Find where the given text appears and provide that cell's center as (X, Y) coordinate. 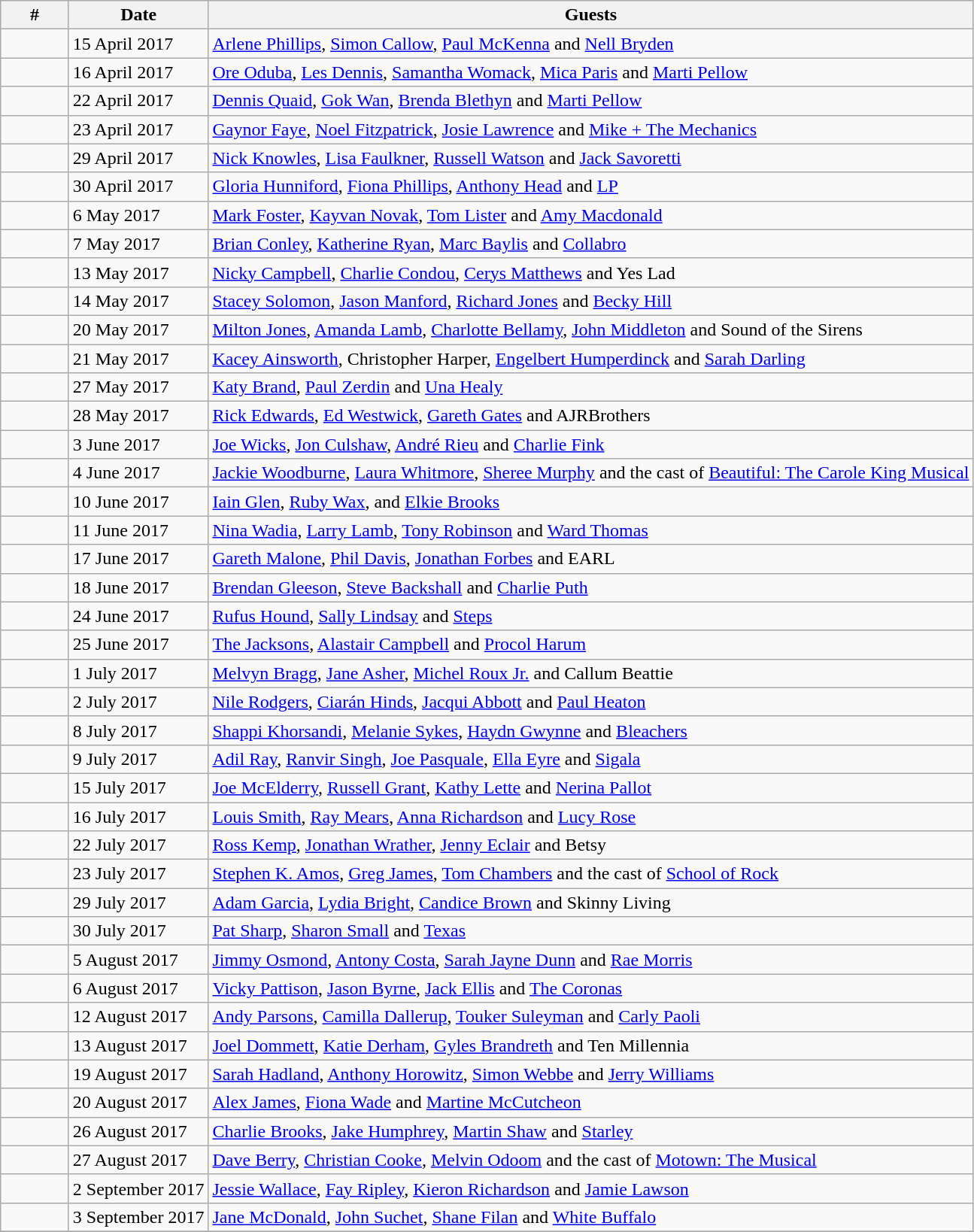
20 May 2017 (138, 329)
Brian Conley, Katherine Ryan, Marc Baylis and Collabro (591, 244)
7 May 2017 (138, 244)
Arlene Phillips, Simon Callow, Paul McKenna and Nell Bryden (591, 44)
Date (138, 15)
10 June 2017 (138, 502)
30 July 2017 (138, 931)
Stephen K. Amos, Greg James, Tom Chambers and the cast of School of Rock (591, 874)
Joe Wicks, Jon Culshaw, André Rieu and Charlie Fink (591, 445)
Louis Smith, Ray Mears, Anna Richardson and Lucy Rose (591, 816)
Nina Wadia, Larry Lamb, Tony Robinson and Ward Thomas (591, 530)
Iain Glen, Ruby Wax, and Elkie Brooks (591, 502)
27 May 2017 (138, 387)
Pat Sharp, Sharon Small and Texas (591, 931)
3 June 2017 (138, 445)
Guests (591, 15)
23 April 2017 (138, 129)
Katy Brand, Paul Zerdin and Una Healy (591, 387)
Joel Dommett, Katie Derham, Gyles Brandreth and Ten Millennia (591, 1045)
22 July 2017 (138, 845)
Charlie Brooks, Jake Humphrey, Martin Shaw and Starley (591, 1131)
Stacey Solomon, Jason Manford, Richard Jones and Becky Hill (591, 301)
6 August 2017 (138, 988)
19 August 2017 (138, 1074)
13 May 2017 (138, 272)
27 August 2017 (138, 1160)
Kacey Ainsworth, Christopher Harper, Engelbert Humperdinck and Sarah Darling (591, 359)
Vicky Pattison, Jason Byrne, Jack Ellis and The Coronas (591, 988)
Rufus Hound, Sally Lindsay and Steps (591, 616)
Sarah Hadland, Anthony Horowitz, Simon Webbe and Jerry Williams (591, 1074)
Nicky Campbell, Charlie Condou, Cerys Matthews and Yes Lad (591, 272)
Gaynor Faye, Noel Fitzpatrick, Josie Lawrence and Mike + The Mechanics (591, 129)
Nick Knowles, Lisa Faulkner, Russell Watson and Jack Savoretti (591, 158)
Jimmy Osmond, Antony Costa, Sarah Jayne Dunn and Rae Morris (591, 960)
The Jacksons, Alastair Campbell and Procol Harum (591, 645)
Shappi Khorsandi, Melanie Sykes, Haydn Gwynne and Bleachers (591, 730)
2 July 2017 (138, 702)
Ore Oduba, Les Dennis, Samantha Womack, Mica Paris and Marti Pellow (591, 72)
13 August 2017 (138, 1045)
12 August 2017 (138, 1017)
30 April 2017 (138, 187)
Brendan Gleeson, Steve Backshall and Charlie Puth (591, 587)
3 September 2017 (138, 1217)
Jackie Woodburne, Laura Whitmore, Sheree Murphy and the cast of Beautiful: The Carole King Musical (591, 473)
23 July 2017 (138, 874)
22 April 2017 (138, 101)
Jane McDonald, John Suchet, Shane Filan and White Buffalo (591, 1217)
25 June 2017 (138, 645)
Alex James, Fiona Wade and Martine McCutcheon (591, 1103)
Gareth Malone, Phil Davis, Jonathan Forbes and EARL (591, 559)
20 August 2017 (138, 1103)
Melvyn Bragg, Jane Asher, Michel Roux Jr. and Callum Beattie (591, 673)
17 June 2017 (138, 559)
# (35, 15)
29 July 2017 (138, 903)
18 June 2017 (138, 587)
11 June 2017 (138, 530)
8 July 2017 (138, 730)
1 July 2017 (138, 673)
2 September 2017 (138, 1188)
Gloria Hunniford, Fiona Phillips, Anthony Head and LP (591, 187)
Dennis Quaid, Gok Wan, Brenda Blethyn and Marti Pellow (591, 101)
Adam Garcia, Lydia Bright, Candice Brown and Skinny Living (591, 903)
5 August 2017 (138, 960)
Rick Edwards, Ed Westwick, Gareth Gates and AJRBrothers (591, 416)
16 April 2017 (138, 72)
9 July 2017 (138, 759)
Ross Kemp, Jonathan Wrather, Jenny Eclair and Betsy (591, 845)
Mark Foster, Kayvan Novak, Tom Lister and Amy Macdonald (591, 215)
Dave Berry, Christian Cooke, Melvin Odoom and the cast of Motown: The Musical (591, 1160)
29 April 2017 (138, 158)
4 June 2017 (138, 473)
Nile Rodgers, Ciarán Hinds, Jacqui Abbott and Paul Heaton (591, 702)
Adil Ray, Ranvir Singh, Joe Pasquale, Ella Eyre and Sigala (591, 759)
Milton Jones, Amanda Lamb, Charlotte Bellamy, John Middleton and Sound of the Sirens (591, 329)
Andy Parsons, Camilla Dallerup, Touker Suleyman and Carly Paoli (591, 1017)
15 July 2017 (138, 787)
28 May 2017 (138, 416)
Joe McElderry, Russell Grant, Kathy Lette and Nerina Pallot (591, 787)
14 May 2017 (138, 301)
16 July 2017 (138, 816)
26 August 2017 (138, 1131)
21 May 2017 (138, 359)
6 May 2017 (138, 215)
15 April 2017 (138, 44)
24 June 2017 (138, 616)
Jessie Wallace, Fay Ripley, Kieron Richardson and Jamie Lawson (591, 1188)
